Identify which cell holds the provided text, then report its [x, y] central coordinate. 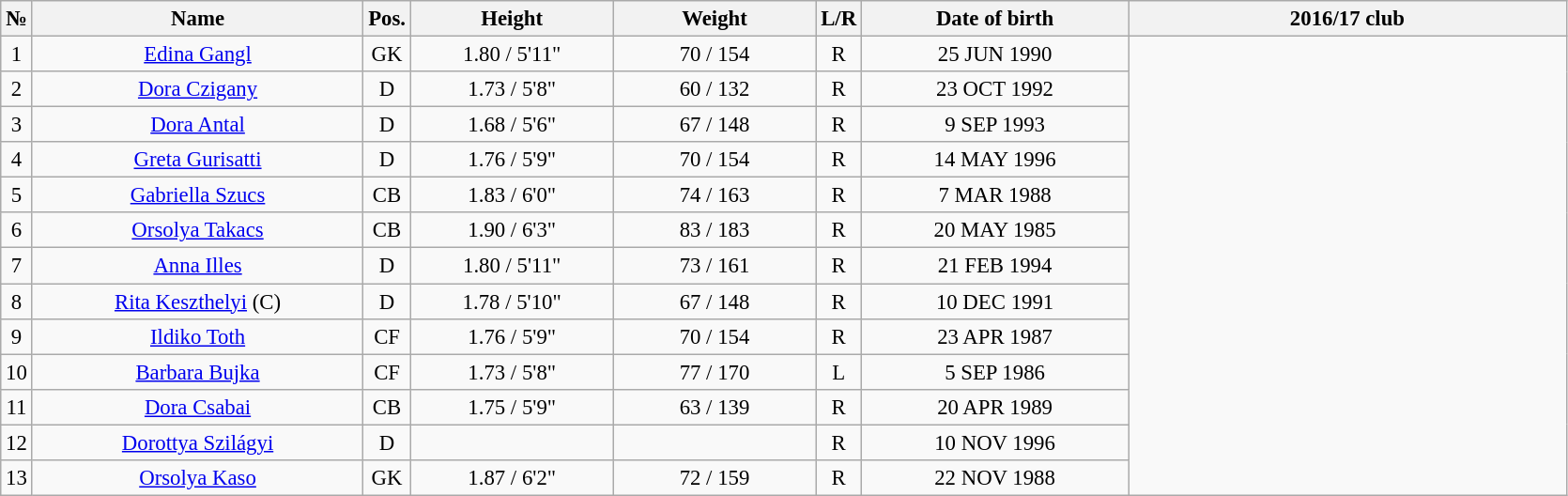
12 [17, 442]
1.87 / 6'2" [512, 478]
7 MAR 1988 [994, 195]
1.68 / 5'6" [512, 125]
Dora Csabai [197, 407]
Name [197, 19]
3 [17, 125]
Orsolya Kaso [197, 478]
Height [512, 19]
11 [17, 407]
74 / 163 [715, 195]
5 [17, 195]
14 MAY 1996 [994, 160]
10 NOV 1996 [994, 442]
Anna Illes [197, 266]
Rita Keszthelyi (C) [197, 302]
20 MAY 1985 [994, 230]
Gabriella Szucs [197, 195]
L/R [839, 19]
22 NOV 1988 [994, 478]
1.83 / 6'0" [512, 195]
72 / 159 [715, 478]
2 [17, 89]
60 / 132 [715, 89]
Ildiko Toth [197, 336]
Pos. [387, 19]
Edina Gangl [197, 54]
Barbara Bujka [197, 372]
1.75 / 5'9" [512, 407]
10 DEC 1991 [994, 302]
25 JUN 1990 [994, 54]
Date of birth [994, 19]
77 / 170 [715, 372]
20 APR 1989 [994, 407]
Weight [715, 19]
73 / 161 [715, 266]
83 / 183 [715, 230]
1.78 / 5'10" [512, 302]
№ [17, 19]
21 FEB 1994 [994, 266]
10 [17, 372]
Dorottya Szilágyi [197, 442]
13 [17, 478]
23 OCT 1992 [994, 89]
1.90 / 6'3" [512, 230]
Orsolya Takacs [197, 230]
9 SEP 1993 [994, 125]
4 [17, 160]
9 [17, 336]
5 SEP 1986 [994, 372]
Dora Czigany [197, 89]
Greta Gurisatti [197, 160]
1 [17, 54]
Dora Antal [197, 125]
8 [17, 302]
7 [17, 266]
63 / 139 [715, 407]
2016/17 club [1348, 19]
6 [17, 230]
23 APR 1987 [994, 336]
L [839, 372]
